Detect which cell encompasses the target text, then output its [x, y] center coordinate. 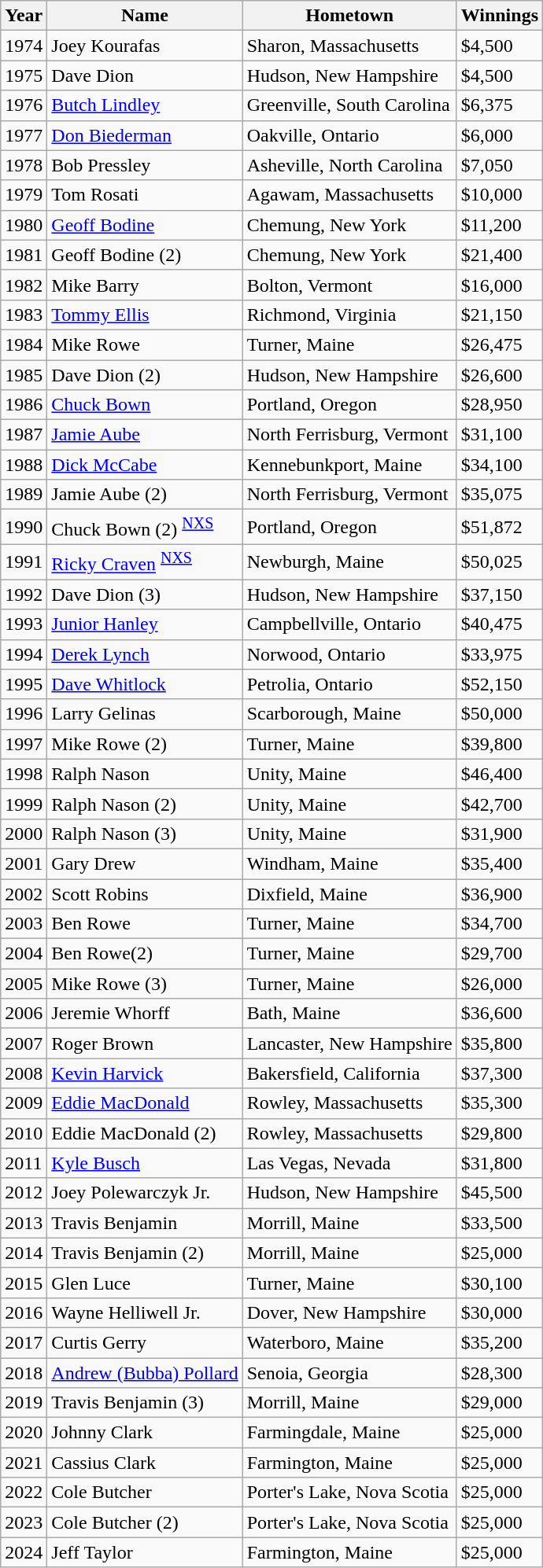
Andrew (Bubba) Pollard [145, 1373]
Farmingdale, Maine [349, 1433]
Geoff Bodine (2) [145, 255]
Joey Kourafas [145, 46]
Geoff Bodine [145, 225]
2004 [24, 954]
Bolton, Vermont [349, 285]
$31,800 [499, 1163]
1997 [24, 744]
2005 [24, 984]
Norwood, Ontario [349, 654]
$36,600 [499, 1014]
Mike Rowe (3) [145, 984]
Sharon, Massachusetts [349, 46]
$35,400 [499, 863]
2008 [24, 1073]
2017 [24, 1342]
2012 [24, 1193]
Butch Lindley [145, 105]
$21,150 [499, 315]
Ricky Craven NXS [145, 561]
Cole Butcher (2) [145, 1522]
$30,000 [499, 1312]
Windham, Maine [349, 863]
$33,975 [499, 654]
1974 [24, 46]
Ralph Nason (3) [145, 834]
Joey Polewarczyk Jr. [145, 1193]
Bob Pressley [145, 165]
Greenville, South Carolina [349, 105]
Waterboro, Maine [349, 1342]
Larry Gelinas [145, 714]
$10,000 [499, 195]
Chuck Bown [145, 405]
1975 [24, 75]
Bakersfield, California [349, 1073]
Eddie MacDonald (2) [145, 1133]
2023 [24, 1522]
$46,400 [499, 774]
$42,700 [499, 804]
Travis Benjamin [145, 1223]
2020 [24, 1433]
$30,100 [499, 1283]
Glen Luce [145, 1283]
Kevin Harvick [145, 1073]
$35,200 [499, 1342]
1985 [24, 375]
$28,950 [499, 405]
2006 [24, 1014]
Name [145, 16]
Jamie Aube [145, 435]
Don Biederman [145, 135]
$36,900 [499, 894]
2010 [24, 1133]
$34,700 [499, 924]
$35,800 [499, 1043]
Roger Brown [145, 1043]
1987 [24, 435]
2007 [24, 1043]
Chuck Bown (2) NXS [145, 527]
Dave Dion (2) [145, 375]
Travis Benjamin (2) [145, 1253]
2015 [24, 1283]
1994 [24, 654]
1982 [24, 285]
2018 [24, 1373]
Bath, Maine [349, 1014]
2022 [24, 1493]
1976 [24, 105]
Johnny Clark [145, 1433]
1986 [24, 405]
$11,200 [499, 225]
1992 [24, 594]
Jeremie Whorff [145, 1014]
Ralph Nason (2) [145, 804]
Richmond, Virginia [349, 315]
2003 [24, 924]
$39,800 [499, 744]
$40,475 [499, 624]
$29,000 [499, 1403]
2000 [24, 834]
2001 [24, 863]
2014 [24, 1253]
$51,872 [499, 527]
$6,000 [499, 135]
1979 [24, 195]
1978 [24, 165]
1991 [24, 561]
Ralph Nason [145, 774]
Las Vegas, Nevada [349, 1163]
Derek Lynch [145, 654]
Newburgh, Maine [349, 561]
1993 [24, 624]
$31,100 [499, 435]
1981 [24, 255]
$29,800 [499, 1133]
Scott Robins [145, 894]
Cole Butcher [145, 1493]
Ben Rowe(2) [145, 954]
2019 [24, 1403]
Mike Barry [145, 285]
Travis Benjamin (3) [145, 1403]
$45,500 [499, 1193]
Ben Rowe [145, 924]
Tom Rosati [145, 195]
1999 [24, 804]
Cassius Clark [145, 1463]
$26,600 [499, 375]
Campbellville, Ontario [349, 624]
$28,300 [499, 1373]
Asheville, North Carolina [349, 165]
Winnings [499, 16]
$35,075 [499, 495]
$35,300 [499, 1103]
Curtis Gerry [145, 1342]
2024 [24, 1552]
2011 [24, 1163]
2009 [24, 1103]
$50,000 [499, 714]
2002 [24, 894]
Dave Dion (3) [145, 594]
2021 [24, 1463]
$37,150 [499, 594]
Eddie MacDonald [145, 1103]
Wayne Helliwell Jr. [145, 1312]
2016 [24, 1312]
Lancaster, New Hampshire [349, 1043]
Dixfield, Maine [349, 894]
$52,150 [499, 684]
$31,900 [499, 834]
Mike Rowe (2) [145, 744]
Gary Drew [145, 863]
$37,300 [499, 1073]
Junior Hanley [145, 624]
Mike Rowe [145, 344]
Agawam, Massachusetts [349, 195]
Petrolia, Ontario [349, 684]
1977 [24, 135]
Kennebunkport, Maine [349, 465]
1983 [24, 315]
$7,050 [499, 165]
1988 [24, 465]
$50,025 [499, 561]
Jeff Taylor [145, 1552]
1990 [24, 527]
$29,700 [499, 954]
1995 [24, 684]
Oakville, Ontario [349, 135]
Senoia, Georgia [349, 1373]
1998 [24, 774]
$33,500 [499, 1223]
1980 [24, 225]
Dave Whitlock [145, 684]
$21,400 [499, 255]
Tommy Ellis [145, 315]
$26,000 [499, 984]
Year [24, 16]
$34,100 [499, 465]
Dave Dion [145, 75]
$6,375 [499, 105]
Kyle Busch [145, 1163]
$26,475 [499, 344]
2013 [24, 1223]
1996 [24, 714]
1989 [24, 495]
Jamie Aube (2) [145, 495]
$16,000 [499, 285]
Dover, New Hampshire [349, 1312]
Dick McCabe [145, 465]
Scarborough, Maine [349, 714]
Hometown [349, 16]
1984 [24, 344]
